Pinpoint the cell where the given text exists, returning its [x, y] midpoint coordinate. 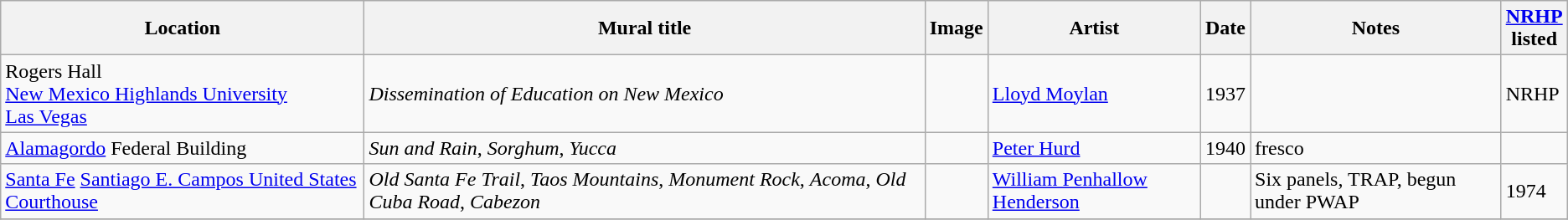
Dissemination of Education on New Mexico [645, 94]
Alamagordo Federal Building [183, 148]
William Penhallow Henderson [1094, 191]
Date [1225, 28]
fresco [1376, 148]
1940 [1225, 148]
Artist [1094, 28]
1937 [1225, 94]
Sun and Rain, Sorghum, Yucca [645, 148]
Peter Hurd [1094, 148]
NRHP [1534, 94]
1974 [1534, 191]
Mural title [645, 28]
Rogers HallNew Mexico Highlands UniversityLas Vegas [183, 94]
Location [183, 28]
NRHPlisted [1534, 28]
Notes [1376, 28]
Lloyd Moylan [1094, 94]
Old Santa Fe Trail, Taos Mountains, Monument Rock, Acoma, Old Cuba Road, Cabezon [645, 191]
Santa Fe Santiago E. Campos United States Courthouse [183, 191]
Six panels, TRAP, begun under PWAP [1376, 191]
Image [957, 28]
